Provide the [X, Y] coordinate of the cell's center where the given text is located.  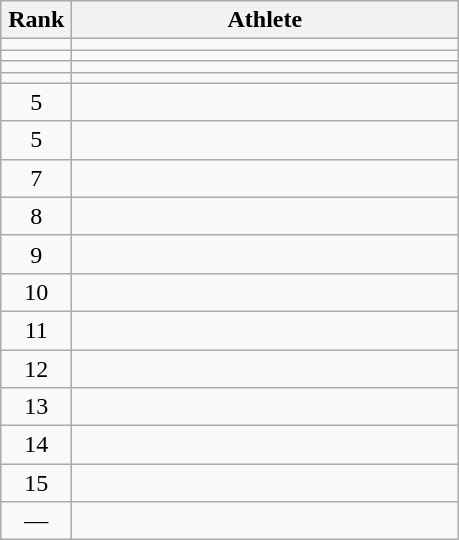
11 [36, 330]
9 [36, 254]
13 [36, 407]
7 [36, 178]
14 [36, 445]
— [36, 521]
Athlete [265, 20]
10 [36, 292]
Rank [36, 20]
15 [36, 483]
12 [36, 369]
8 [36, 216]
